Pinpoint the cell where the given text exists, returning its (X, Y) midpoint coordinate. 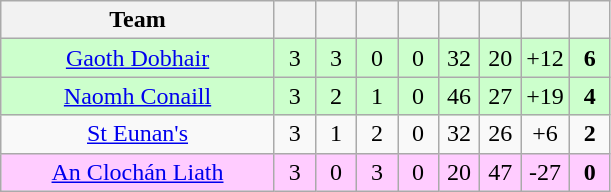
Team (138, 20)
+19 (546, 96)
Gaoth Dobhair (138, 58)
St Eunan's (138, 134)
+12 (546, 58)
4 (590, 96)
An Clochán Liath (138, 172)
46 (460, 96)
-27 (546, 172)
26 (500, 134)
47 (500, 172)
+6 (546, 134)
Naomh Conaill (138, 96)
6 (590, 58)
27 (500, 96)
